Determine the [X, Y] coordinate at the center of the cell enclosing the given text.  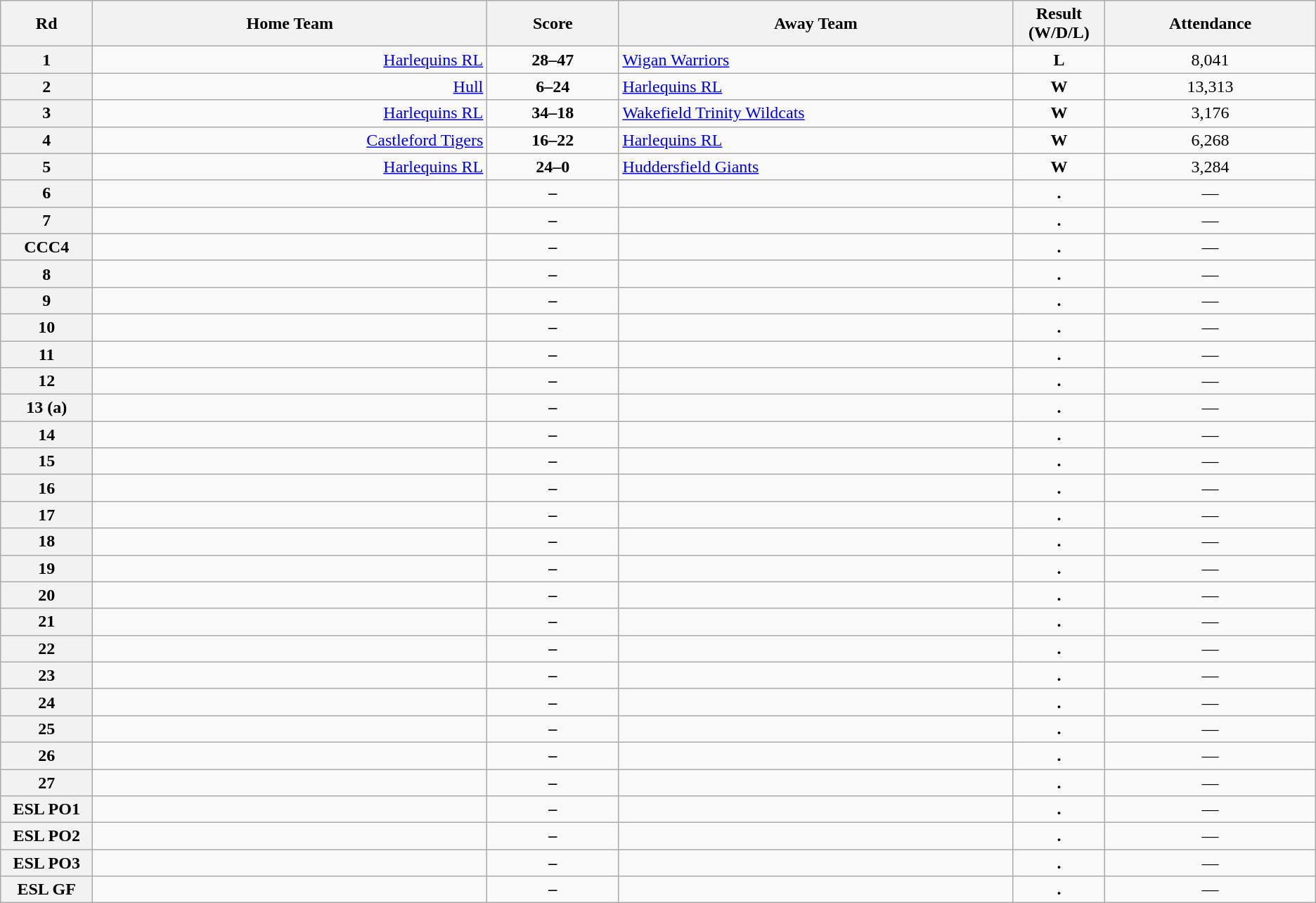
6,268 [1211, 140]
16–22 [553, 140]
28–47 [553, 60]
12 [46, 381]
Huddersfield Giants [815, 167]
L [1059, 60]
ESL PO1 [46, 809]
3 [46, 113]
Castleford Tigers [290, 140]
21 [46, 622]
Home Team [290, 24]
25 [46, 729]
2 [46, 87]
Wigan Warriors [815, 60]
5 [46, 167]
22 [46, 648]
16 [46, 488]
13,313 [1211, 87]
26 [46, 755]
34–18 [553, 113]
7 [46, 220]
1 [46, 60]
18 [46, 542]
6–24 [553, 87]
Away Team [815, 24]
3,176 [1211, 113]
6 [46, 193]
17 [46, 515]
Wakefield Trinity Wildcats [815, 113]
4 [46, 140]
3,284 [1211, 167]
Attendance [1211, 24]
24 [46, 702]
19 [46, 568]
20 [46, 595]
CCC4 [46, 247]
23 [46, 675]
Result (W/D/L) [1059, 24]
ESL PO2 [46, 836]
Rd [46, 24]
ESL GF [46, 890]
8 [46, 274]
8,041 [1211, 60]
10 [46, 327]
15 [46, 461]
11 [46, 354]
27 [46, 783]
Score [553, 24]
Hull [290, 87]
9 [46, 300]
14 [46, 435]
13 (a) [46, 408]
ESL PO3 [46, 863]
24–0 [553, 167]
